Scan for the cell matching the given text and deliver its [x, y] coordinate at center. 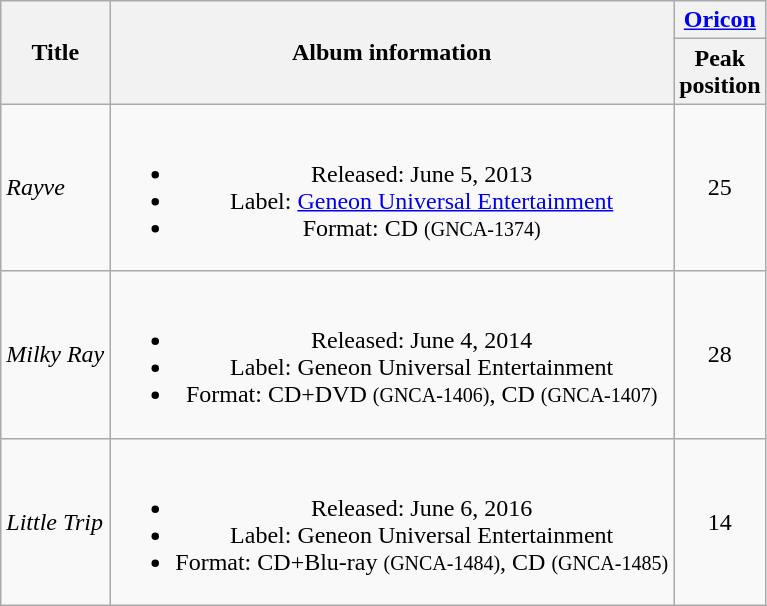
25 [720, 188]
Title [56, 52]
Oricon [720, 20]
Released: June 6, 2016Label: Geneon Universal EntertainmentFormat: CD+Blu-ray (GNCA-1484), CD (GNCA-1485) [392, 522]
Little Trip [56, 522]
Rayve [56, 188]
Released: June 4, 2014Label: Geneon Universal EntertainmentFormat: CD+DVD (GNCA-1406), CD (GNCA-1407) [392, 354]
14 [720, 522]
28 [720, 354]
Released: June 5, 2013Label: Geneon Universal EntertainmentFormat: CD (GNCA-1374) [392, 188]
Milky Ray [56, 354]
Album information [392, 52]
Peakposition [720, 72]
